Capture the cell that displays the provided text and extract its (x, y) central coordinate. 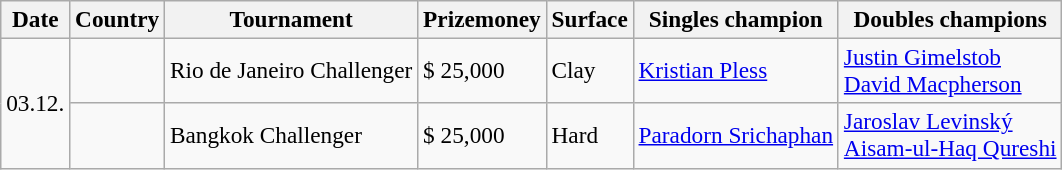
Date (36, 19)
Clay (590, 70)
Justin Gimelstob David Macpherson (950, 70)
Singles champion (736, 19)
Bangkok Challenger (292, 136)
Rio de Janeiro Challenger (292, 70)
Paradorn Srichaphan (736, 136)
Hard (590, 136)
Tournament (292, 19)
03.12. (36, 103)
Surface (590, 19)
Jaroslav Levinský Aisam-ul-Haq Qureshi (950, 136)
Prizemoney (482, 19)
Kristian Pless (736, 70)
Country (118, 19)
Doubles champions (950, 19)
